Provide the (x, y) coordinate of the cell's center where the given text is located.  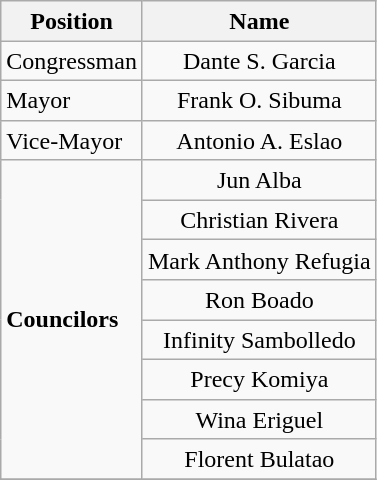
Infinity Sambolledo (259, 340)
Name (259, 21)
Wina Eriguel (259, 419)
Christian Rivera (259, 220)
Mark Anthony Refugia (259, 260)
Dante S. Garcia (259, 61)
Precy Komiya (259, 379)
Congressman (72, 61)
Jun Alba (259, 180)
Councilors (72, 320)
Mayor (72, 100)
Florent Bulatao (259, 459)
Vice-Mayor (72, 140)
Antonio A. Eslao (259, 140)
Position (72, 21)
Ron Boado (259, 300)
Frank O. Sibuma (259, 100)
